Detect which cell encompasses the target text, then output its [X, Y] center coordinate. 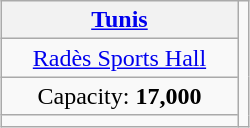
Capacity: 17,000 [119, 96]
Tunis [119, 20]
Radès Sports Hall [119, 58]
